Identify which cell holds the provided text, then report its (X, Y) central coordinate. 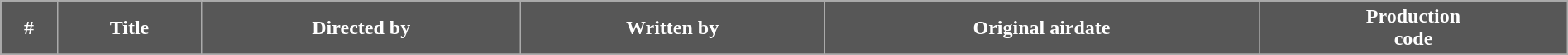
Original airdate (1041, 28)
Productioncode (1414, 28)
Written by (672, 28)
Title (129, 28)
Directed by (361, 28)
# (30, 28)
